Scan for the cell matching the given text and deliver its [x, y] coordinate at center. 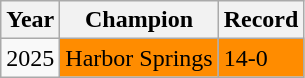
Harbor Springs [139, 58]
2025 [30, 58]
Champion [139, 20]
Year [30, 20]
14-0 [261, 58]
Record [261, 20]
